Identify which cell holds the provided text, then report its (x, y) central coordinate. 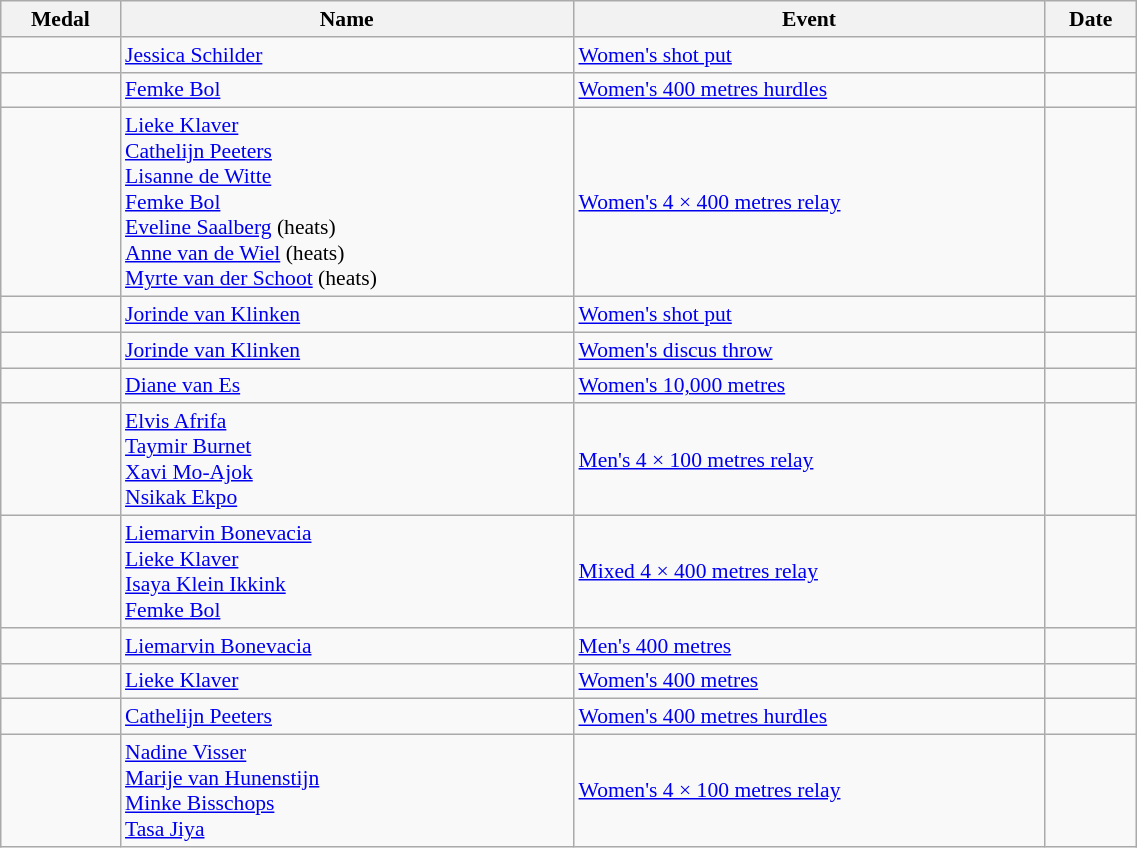
Women's 400 metres (808, 681)
Women's 10,000 metres (808, 386)
Jessica Schilder (346, 55)
Liemarvin Bonevacia (346, 646)
Femke Bol (346, 90)
Event (808, 19)
Women's discus throw (808, 350)
Nadine VisserMarije van HunenstijnMinke BisschopsTasa Jiya (346, 791)
Mixed 4 × 400 metres relay (808, 572)
Lieke KlaverCathelijn PeetersLisanne de WitteFemke BolEveline Saalberg (heats)Anne van de Wiel (heats)Myrte van der Schoot (heats) (346, 202)
Diane van Es (346, 386)
Lieke Klaver (346, 681)
Men's 400 metres (808, 646)
Liemarvin BonevaciaLieke KlaverIsaya Klein IkkinkFemke Bol (346, 572)
Elvis AfrifaTaymir BurnetXavi Mo-AjokNsikak Ekpo (346, 460)
Men's 4 × 100 metres relay (808, 460)
Cathelijn Peeters (346, 717)
Women's 4 × 100 metres relay (808, 791)
Name (346, 19)
Medal (60, 19)
Date (1091, 19)
Women's 4 × 400 metres relay (808, 202)
